Identify which cell holds the provided text, then report its (X, Y) central coordinate. 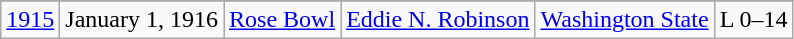
L 0–14 (754, 20)
Washington State (624, 20)
Rose Bowl (282, 20)
Eddie N. Robinson (438, 20)
1915 (30, 20)
January 1, 1916 (142, 20)
